Scan for the cell matching the given text and deliver its [x, y] coordinate at center. 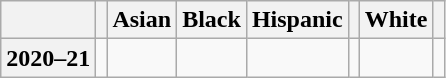
Black [212, 20]
White [396, 20]
2020–21 [48, 58]
Asian [142, 20]
Hispanic [297, 20]
